Pinpoint the cell where the given text exists, returning its (X, Y) midpoint coordinate. 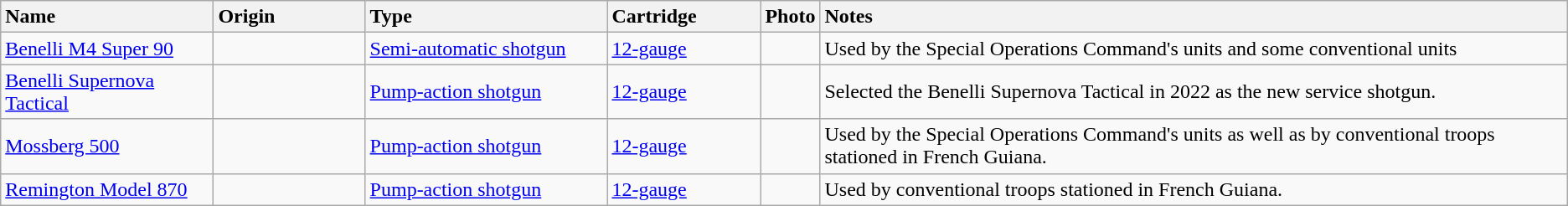
Used by conventional troops stationed in French Guiana. (1194, 189)
Used by the Special Operations Command's units and some conventional units (1194, 49)
Type (486, 17)
Photo (791, 17)
Origin (290, 17)
Semi-automatic shotgun (486, 49)
Used by the Special Operations Command's units as well as by conventional troops stationed in French Guiana. (1194, 146)
Selected the Benelli Supernova Tactical in 2022 as the new service shotgun. (1194, 92)
Notes (1194, 17)
Remington Model 870 (107, 189)
Name (107, 17)
Benelli M4 Super 90 (107, 49)
Mossberg 500 (107, 146)
Cartridge (683, 17)
Benelli Supernova Tactical (107, 92)
